Provide the (x, y) coordinate of the cell's center where the given text is located.  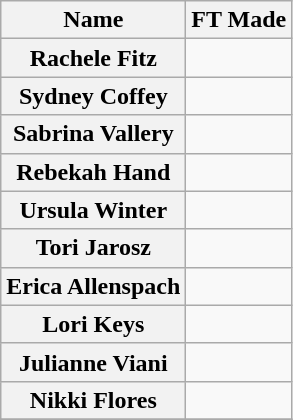
Rebekah Hand (94, 172)
Lori Keys (94, 324)
Tori Jarosz (94, 248)
FT Made (239, 20)
Sydney Coffey (94, 96)
Name (94, 20)
Nikki Flores (94, 400)
Rachele Fitz (94, 58)
Julianne Viani (94, 362)
Ursula Winter (94, 210)
Erica Allenspach (94, 286)
Sabrina Vallery (94, 134)
